Extract the (X, Y) coordinate from the center of the cell holding the provided text.  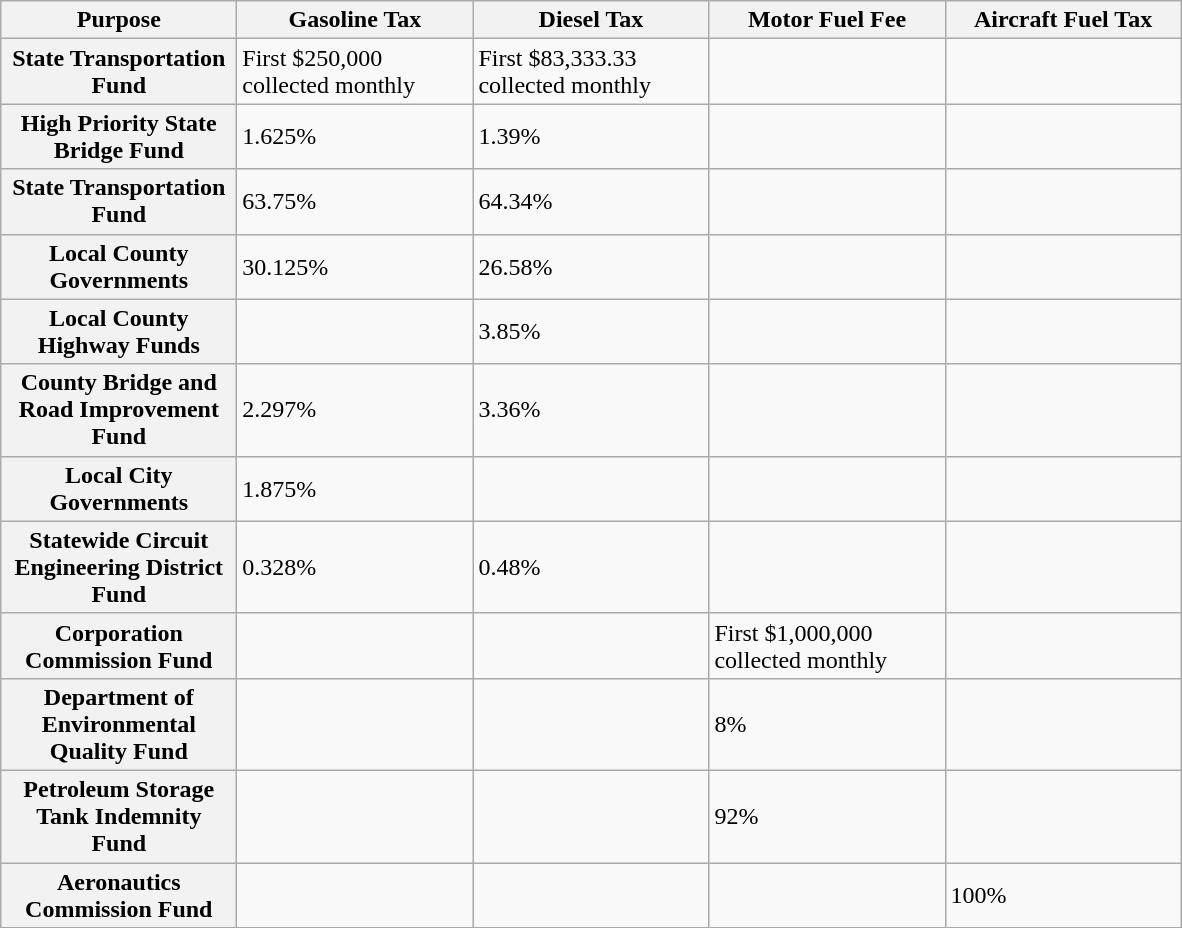
8% (827, 724)
Petroleum Storage Tank Indemnity Fund (119, 816)
Aircraft Fuel Tax (1063, 20)
Purpose (119, 20)
3.36% (591, 410)
First $1,000,000 collected monthly (827, 646)
1.39% (591, 136)
Gasoline Tax (355, 20)
63.75% (355, 202)
1.625% (355, 136)
2.297% (355, 410)
Local County Highway Funds (119, 332)
Diesel Tax (591, 20)
County Bridge and Road Improvement Fund (119, 410)
First $250,000 collected monthly (355, 72)
Department of Environmental Quality Fund (119, 724)
Aeronautics Commission Fund (119, 894)
1.875% (355, 488)
100% (1063, 894)
0.48% (591, 567)
92% (827, 816)
Motor Fuel Fee (827, 20)
Statewide Circuit Engineering District Fund (119, 567)
Local City Governments (119, 488)
30.125% (355, 266)
High Priority State Bridge Fund (119, 136)
First $83,333.33 collected monthly (591, 72)
Local County Governments (119, 266)
3.85% (591, 332)
26.58% (591, 266)
Corporation Commission Fund (119, 646)
0.328% (355, 567)
64.34% (591, 202)
